Locate the cell with the specified text and output its (X, Y) center coordinate. 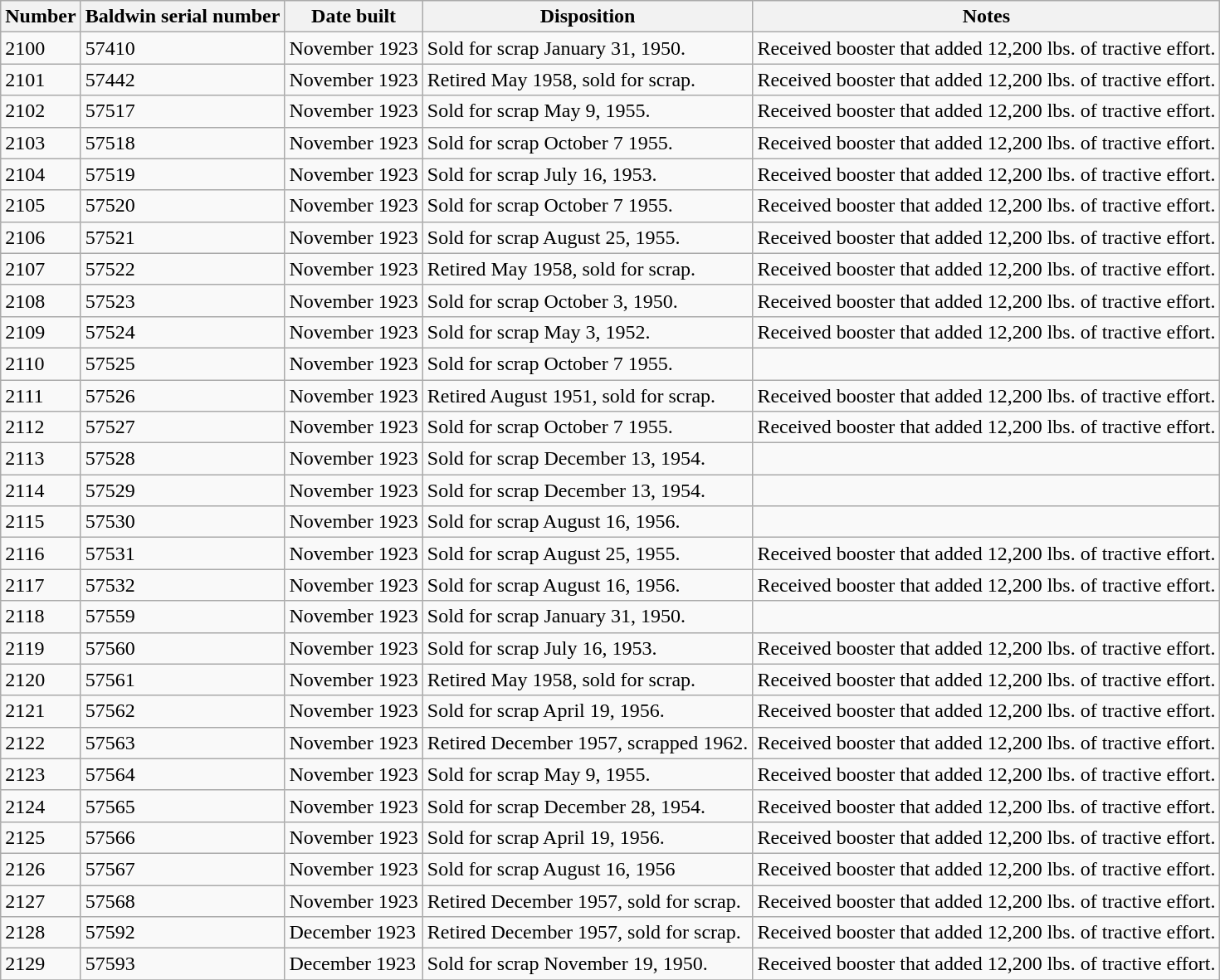
2101 (41, 80)
2117 (41, 585)
2116 (41, 553)
57519 (183, 174)
Sold for scrap November 19, 1950. (588, 964)
2111 (41, 396)
2103 (41, 143)
57525 (183, 363)
2119 (41, 648)
57531 (183, 553)
Notes (986, 17)
2123 (41, 774)
57527 (183, 427)
57564 (183, 774)
Sold for scrap December 28, 1954. (588, 806)
Retired December 1957, scrapped 1962. (588, 743)
57530 (183, 522)
2120 (41, 680)
57532 (183, 585)
2104 (41, 174)
Number (41, 17)
57563 (183, 743)
57524 (183, 332)
2115 (41, 522)
Date built (354, 17)
57522 (183, 269)
2118 (41, 617)
57520 (183, 206)
57518 (183, 143)
57528 (183, 459)
2106 (41, 237)
2114 (41, 490)
2112 (41, 427)
57566 (183, 837)
Baldwin serial number (183, 17)
57568 (183, 900)
2100 (41, 48)
57565 (183, 806)
57526 (183, 396)
2122 (41, 743)
Sold for scrap October 3, 1950. (588, 300)
57410 (183, 48)
2128 (41, 933)
Sold for scrap May 3, 1952. (588, 332)
57517 (183, 111)
2102 (41, 111)
2107 (41, 269)
Disposition (588, 17)
2113 (41, 459)
2109 (41, 332)
Retired August 1951, sold for scrap. (588, 396)
57561 (183, 680)
2110 (41, 363)
2126 (41, 869)
2105 (41, 206)
57523 (183, 300)
57529 (183, 490)
2125 (41, 837)
57562 (183, 711)
57593 (183, 964)
Sold for scrap August 16, 1956 (588, 869)
2121 (41, 711)
57592 (183, 933)
2127 (41, 900)
57560 (183, 648)
2108 (41, 300)
57521 (183, 237)
57559 (183, 617)
2129 (41, 964)
2124 (41, 806)
57567 (183, 869)
57442 (183, 80)
